From the cell containing the given text, extract its center point as [x, y] coordinate. 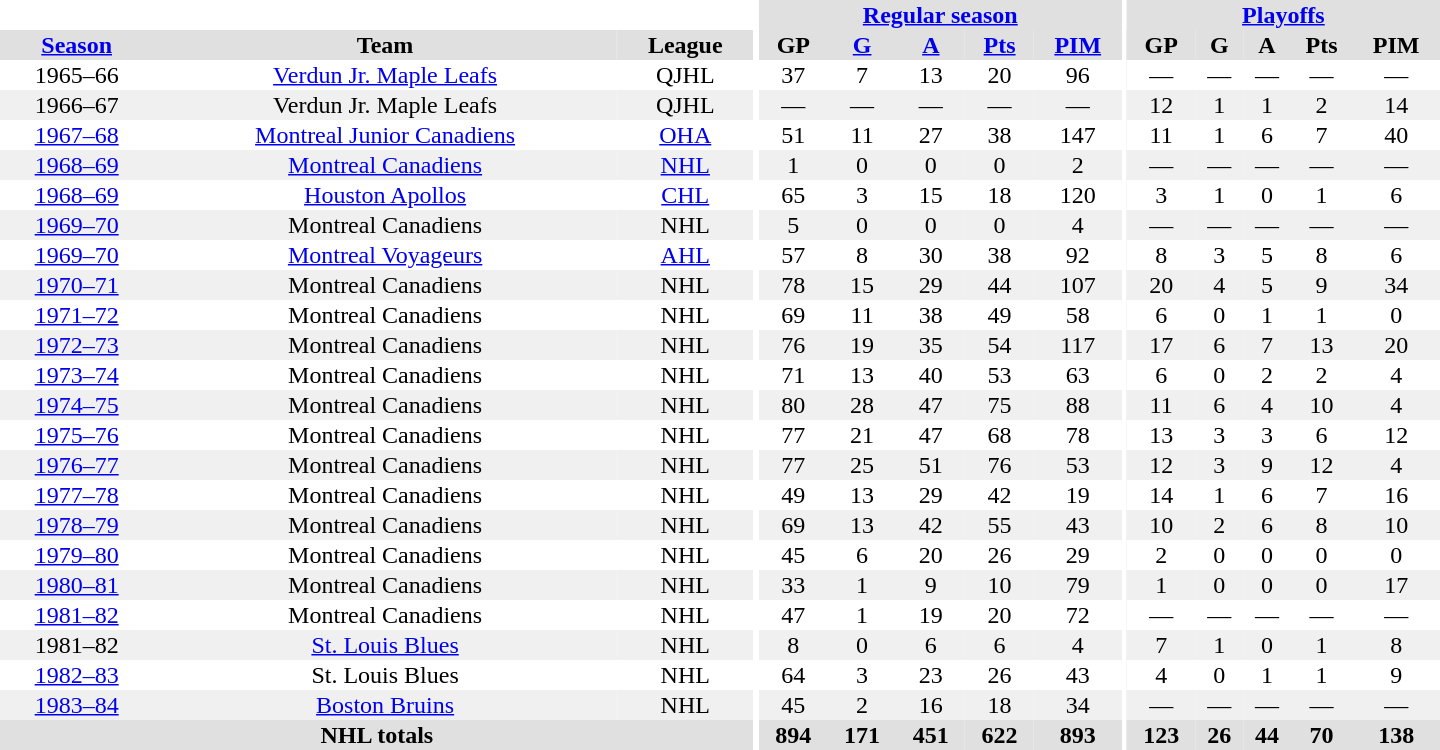
21 [862, 435]
1967–68 [76, 135]
33 [794, 585]
71 [794, 375]
1982–83 [76, 675]
27 [930, 135]
1970–71 [76, 285]
622 [1000, 735]
League [686, 45]
893 [1078, 735]
1978–79 [76, 525]
Boston Bruins [384, 705]
Montreal Junior Canadiens [384, 135]
171 [862, 735]
70 [1322, 735]
Season [76, 45]
57 [794, 255]
120 [1078, 195]
92 [1078, 255]
58 [1078, 315]
Houston Apollos [384, 195]
1975–76 [76, 435]
451 [930, 735]
Montreal Voyageurs [384, 255]
147 [1078, 135]
138 [1396, 735]
894 [794, 735]
OHA [686, 135]
Regular season [940, 15]
1983–84 [76, 705]
NHL totals [377, 735]
96 [1078, 75]
80 [794, 405]
28 [862, 405]
79 [1078, 585]
CHL [686, 195]
1974–75 [76, 405]
1980–81 [76, 585]
68 [1000, 435]
117 [1078, 345]
1976–77 [76, 465]
123 [1162, 735]
1972–73 [76, 345]
55 [1000, 525]
1979–80 [76, 555]
63 [1078, 375]
37 [794, 75]
75 [1000, 405]
88 [1078, 405]
107 [1078, 285]
25 [862, 465]
1973–74 [76, 375]
23 [930, 675]
72 [1078, 615]
1971–72 [76, 315]
1977–78 [76, 495]
AHL [686, 255]
1966–67 [76, 105]
Playoffs [1284, 15]
65 [794, 195]
30 [930, 255]
1965–66 [76, 75]
64 [794, 675]
54 [1000, 345]
Team [384, 45]
35 [930, 345]
